Locate the cell with the specified text and output its [X, Y] center coordinate. 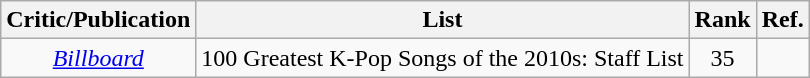
Critic/Publication [98, 20]
35 [722, 58]
Ref. [782, 20]
Billboard [98, 58]
Rank [722, 20]
List [442, 20]
100 Greatest K-Pop Songs of the 2010s: Staff List [442, 58]
